Return the (x, y) coordinate for the center point of the cell that contains the specified text.  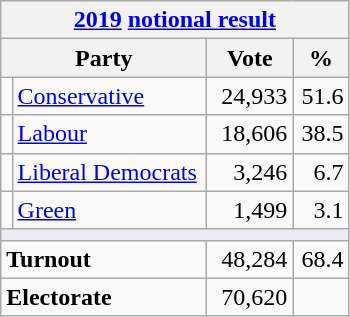
48,284 (250, 259)
24,933 (250, 96)
70,620 (250, 297)
1,499 (250, 210)
Liberal Democrats (110, 172)
Electorate (104, 297)
38.5 (321, 134)
Labour (110, 134)
3.1 (321, 210)
6.7 (321, 172)
2019 notional result (175, 20)
3,246 (250, 172)
% (321, 58)
68.4 (321, 259)
51.6 (321, 96)
Turnout (104, 259)
Conservative (110, 96)
Party (104, 58)
Green (110, 210)
18,606 (250, 134)
Vote (250, 58)
